Return (X, Y) of the center of cell containing provided text 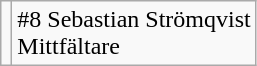
#8 Sebastian StrömqvistMittfältare (134, 34)
